Capture the cell that displays the provided text and extract its [x, y] central coordinate. 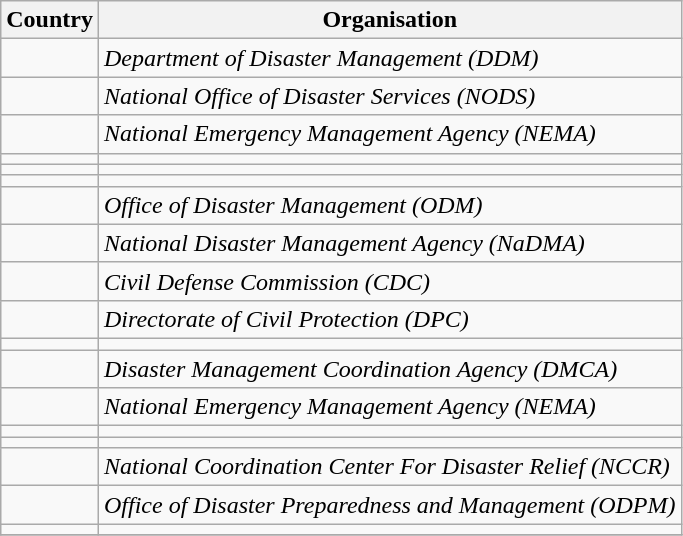
Office of Disaster Management (ODM) [390, 205]
Country [50, 20]
Disaster Management Coordination Agency (DMCA) [390, 369]
Office of Disaster Preparedness and Management (ODPM) [390, 505]
Department of Disaster Management (DDM) [390, 58]
National Coordination Center For Disaster Relief (NCCR) [390, 467]
Organisation [390, 20]
Directorate of Civil Protection (DPC) [390, 319]
National Disaster Management Agency (NaDMA) [390, 243]
National Office of Disaster Services (NODS) [390, 96]
Civil Defense Commission (CDC) [390, 281]
